Output the (X, Y) coordinate of the center of the cell containing the given text.  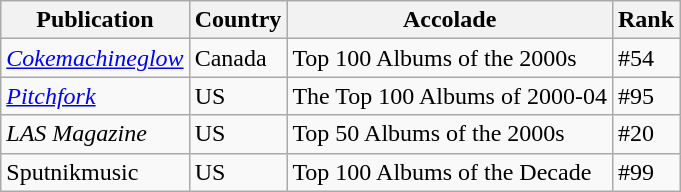
Canada (238, 58)
The Top 100 Albums of 2000-04 (450, 96)
Top 100 Albums of the Decade (450, 172)
#99 (646, 172)
#54 (646, 58)
LAS Magazine (95, 134)
#20 (646, 134)
Publication (95, 20)
Sputnikmusic (95, 172)
Top 100 Albums of the 2000s (450, 58)
Cokemachineglow (95, 58)
Accolade (450, 20)
#95 (646, 96)
Rank (646, 20)
Top 50 Albums of the 2000s (450, 134)
Pitchfork (95, 96)
Country (238, 20)
